Return [X, Y] of the center of cell containing provided text 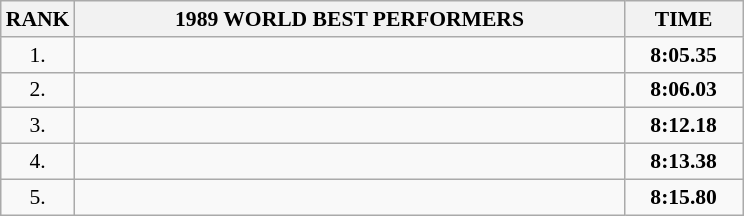
1989 WORLD BEST PERFORMERS [349, 19]
5. [38, 197]
2. [38, 90]
8:13.38 [684, 162]
4. [38, 162]
8:12.18 [684, 126]
8:06.03 [684, 90]
TIME [684, 19]
8:15.80 [684, 197]
RANK [38, 19]
3. [38, 126]
1. [38, 55]
8:05.35 [684, 55]
